From the cell containing the given text, extract its center point as (x, y) coordinate. 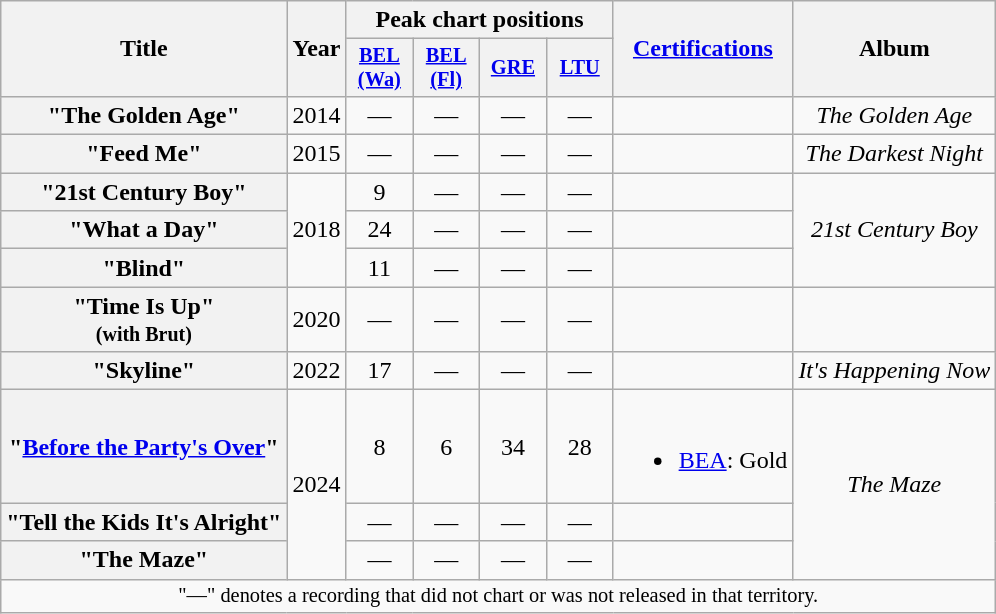
Certifications (703, 49)
24 (380, 230)
Title (144, 49)
"Before the Party's Over" (144, 446)
9 (380, 192)
"Feed Me" (144, 154)
17 (380, 371)
LTU (580, 68)
6 (446, 446)
"What a Day" (144, 230)
It's Happening Now (894, 371)
2014 (316, 115)
2024 (316, 484)
2015 (316, 154)
21st Century Boy (894, 230)
34 (514, 446)
The Darkest Night (894, 154)
"21st Century Boy" (144, 192)
BEL(Fl) (446, 68)
Peak chart positions (480, 20)
"Skyline" (144, 371)
2018 (316, 230)
"Time Is Up"(with Brut) (144, 320)
"Tell the Kids It's Alright" (144, 522)
"The Maze" (144, 560)
"—" denotes a recording that did not chart or was not released in that territory. (498, 596)
"The Golden Age" (144, 115)
2022 (316, 371)
GRE (514, 68)
"Blind" (144, 268)
8 (380, 446)
28 (580, 446)
Album (894, 49)
The Golden Age (894, 115)
BEL(Wa) (380, 68)
Year (316, 49)
2020 (316, 320)
The Maze (894, 484)
BEA: Gold (703, 446)
11 (380, 268)
